Extract the [x, y] coordinate from the center of the cell holding the provided text.  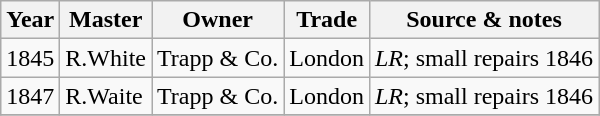
Owner [218, 20]
R.White [106, 58]
Trade [327, 20]
1845 [30, 58]
Source & notes [484, 20]
R.Waite [106, 96]
Year [30, 20]
1847 [30, 96]
Master [106, 20]
